Provide the [x, y] coordinate of the cell's center where the given text is located.  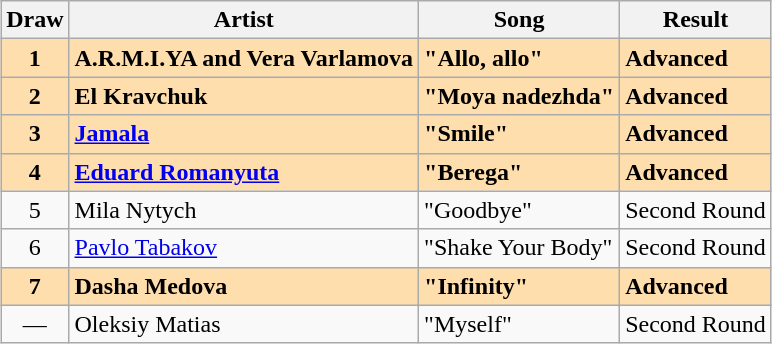
2 [35, 96]
"Myself" [520, 324]
Result [696, 20]
3 [35, 134]
5 [35, 210]
"Smile" [520, 134]
6 [35, 248]
"Berega" [520, 172]
4 [35, 172]
Draw [35, 20]
— [35, 324]
"Moya nadezhda" [520, 96]
"Shake Your Body" [520, 248]
El Kravchuk [244, 96]
A.R.M.I.YA and Vera Varlamova [244, 58]
Song [520, 20]
Mila Nytych [244, 210]
Artist [244, 20]
"Infinity" [520, 286]
7 [35, 286]
1 [35, 58]
Eduard Romanyuta [244, 172]
Pavlo Tabakov [244, 248]
"Goodbye" [520, 210]
Dasha Medova [244, 286]
"Allo, allo" [520, 58]
Jamala [244, 134]
Oleksiy Matias [244, 324]
